Output the [x, y] coordinate of the center of the cell containing the given text.  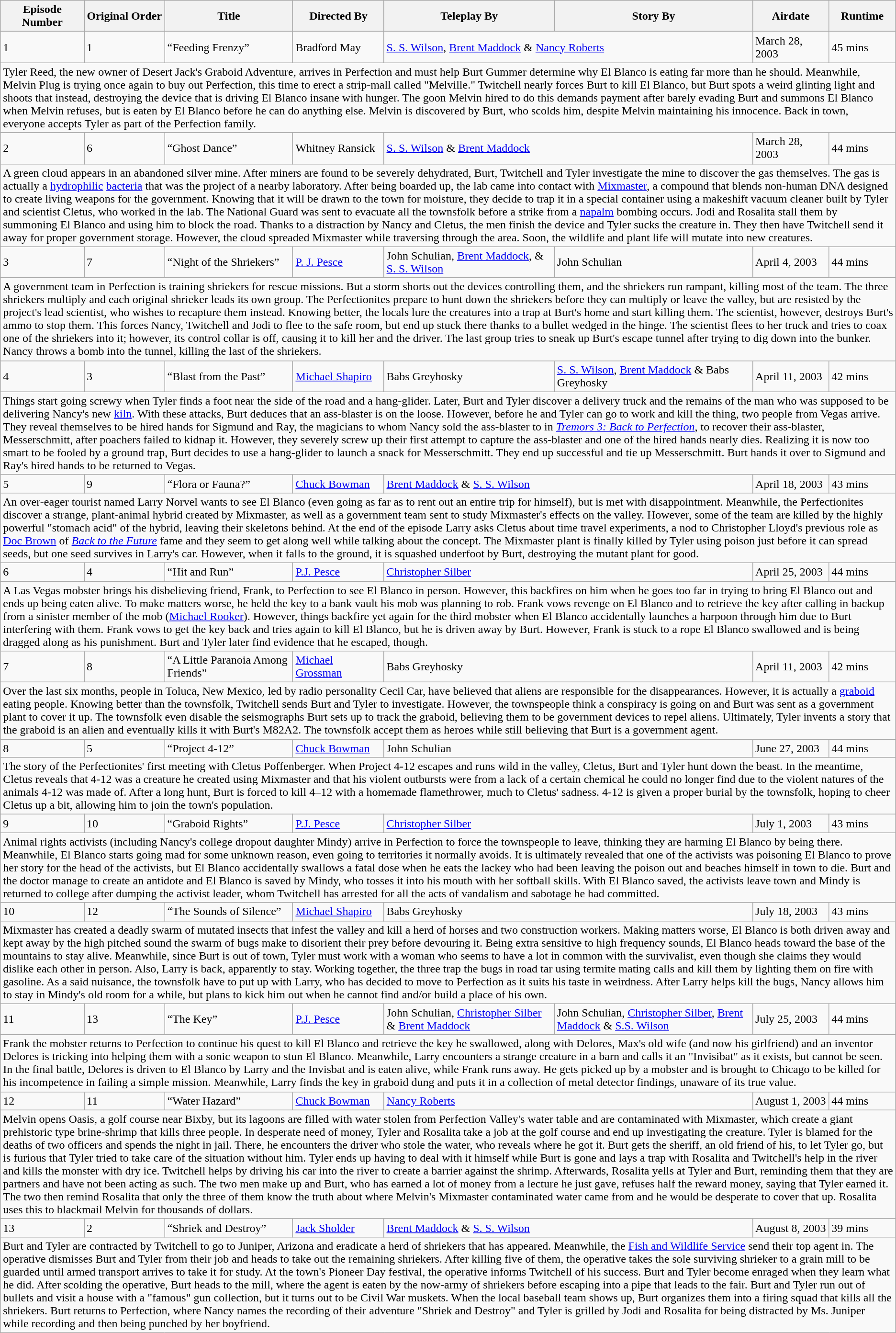
Story By [653, 16]
Runtime [862, 16]
P. J. Pesce [338, 262]
Teleplay By [469, 16]
August 8, 2003 [791, 1228]
“Feeding Frenzy” [229, 47]
“Ghost Dance” [229, 148]
“Graboid Rights” [229, 824]
July 1, 2003 [791, 824]
July 25, 2003 [791, 1019]
45 mins [862, 47]
Title [229, 16]
S. S. Wilson & Brent Maddock [568, 148]
“Shriek and Destroy” [229, 1228]
April 18, 2003 [791, 484]
“The Sounds of Silence” [229, 912]
John Schulian, Christopher Silber, Brent Maddock & S.S. Wilson [653, 1019]
“Night of the Shriekers” [229, 262]
July 18, 2003 [791, 912]
Airdate [791, 16]
April 4, 2003 [791, 262]
“Blast from the Past” [229, 376]
“Water Hazard” [229, 1101]
John Schulian, Brent Maddock, & S. S. Wilson [469, 262]
April 25, 2003 [791, 572]
“The Key” [229, 1019]
“Hit and Run” [229, 572]
Whitney Ransick [338, 148]
August 1, 2003 [791, 1101]
“A Little Paranoia Among Friends” [229, 666]
S. S. Wilson, Brent Maddock & Babs Greyhosky [653, 376]
“Project 4-12” [229, 748]
Nancy Roberts [568, 1101]
S. S. Wilson, Brent Maddock & Nancy Roberts [568, 47]
Episode Number [42, 16]
Bradford May [338, 47]
John Schulian, Christopher Silber & Brent Maddock [469, 1019]
39 mins [862, 1228]
Jack Sholder [338, 1228]
Michael Grossman [338, 666]
June 27, 2003 [791, 748]
Original Order [124, 16]
Directed By [338, 16]
“Flora or Fauna?” [229, 484]
